Determine the (X, Y) coordinate at the center of the cell enclosing the given text.  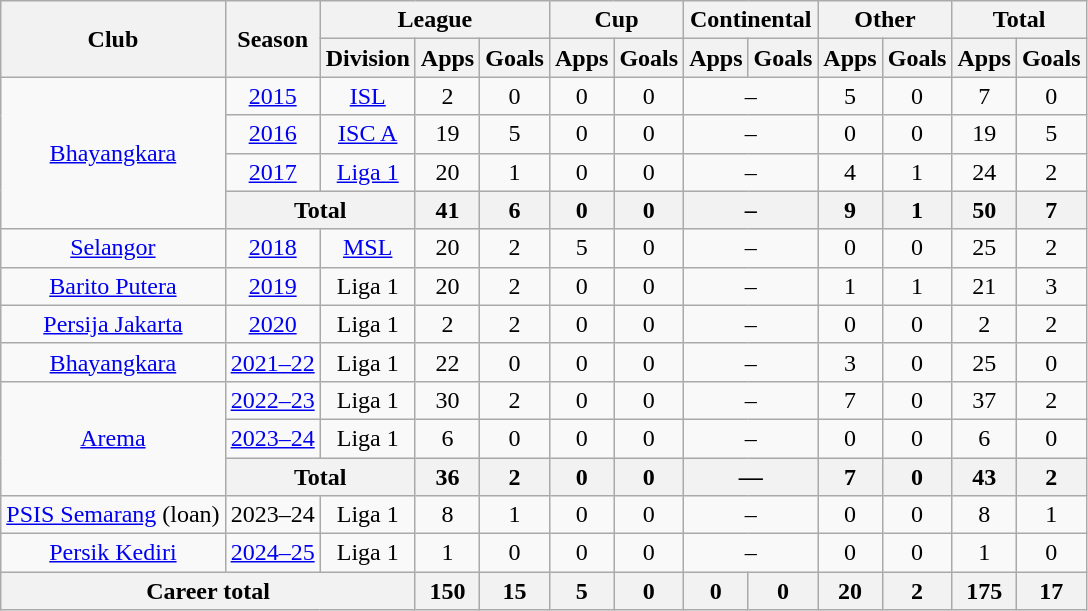
Other (885, 20)
2020 (272, 324)
43 (984, 477)
37 (984, 400)
2015 (272, 96)
2019 (272, 286)
ISL (368, 96)
175 (984, 591)
2018 (272, 248)
Cup (616, 20)
50 (984, 210)
36 (447, 477)
22 (447, 362)
Persik Kediri (113, 553)
MSL (368, 248)
PSIS Semarang (loan) (113, 515)
2021–22 (272, 362)
Selangor (113, 248)
2016 (272, 134)
4 (850, 172)
League (434, 20)
15 (515, 591)
9 (850, 210)
Division (368, 58)
24 (984, 172)
Persija Jakarta (113, 324)
2024–25 (272, 553)
ISC A (368, 134)
Arema (113, 438)
— (751, 477)
Season (272, 39)
150 (447, 591)
Club (113, 39)
2022–23 (272, 400)
17 (1051, 591)
Career total (208, 591)
Barito Putera (113, 286)
30 (447, 400)
Continental (751, 20)
41 (447, 210)
2017 (272, 172)
21 (984, 286)
